Locate the cell with the specified text and output its [X, Y] center coordinate. 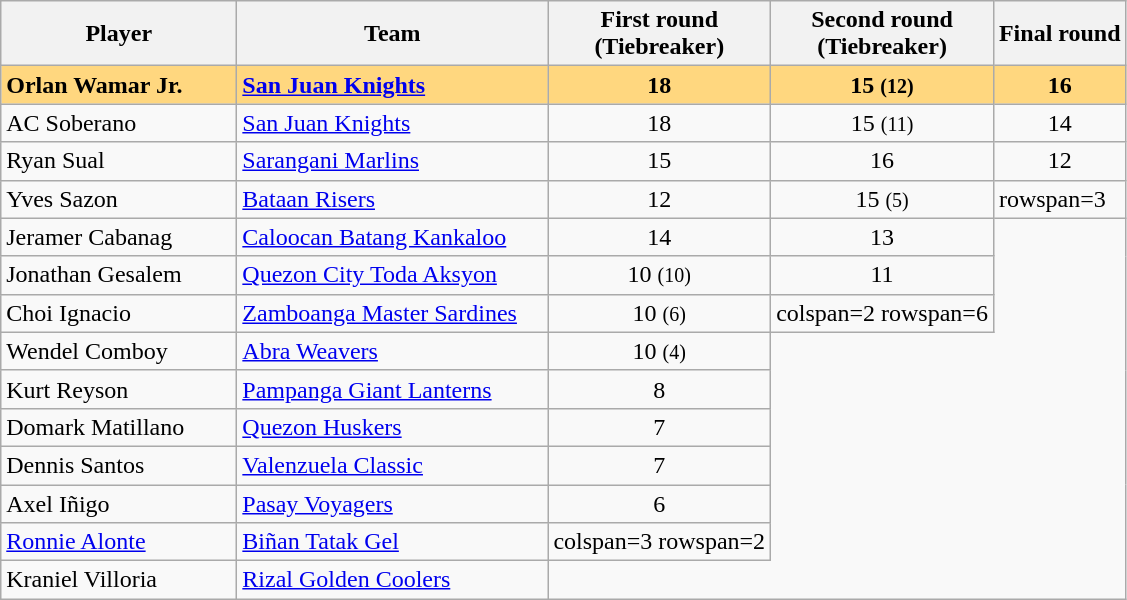
Player [119, 34]
6 [660, 503]
10 (4) [660, 351]
13 [882, 237]
Yves Sazon [119, 199]
Valenzuela Classic [392, 465]
Domark Matillano [119, 427]
15 (12) [882, 85]
Axel Iñigo [119, 503]
rowspan=3 [1060, 199]
AC Soberano [119, 123]
8 [660, 389]
Wendel Comboy [119, 351]
Second round (Tiebreaker) [882, 34]
colspan=3 rowspan=2 [660, 542]
Zamboanga Master Sardines [392, 313]
10 (6) [660, 313]
15 (5) [882, 199]
Jeramer Cabanag [119, 237]
Orlan Wamar Jr. [119, 85]
Ryan Sual [119, 161]
Sarangani Marlins [392, 161]
10 (10) [660, 275]
Dennis Santos [119, 465]
Pasay Voyagers [392, 503]
Bataan Risers [392, 199]
Final round [1060, 34]
colspan=2 rowspan=6 [882, 313]
Team [392, 34]
Ronnie Alonte [119, 542]
Rizal Golden Coolers [392, 580]
Pampanga Giant Lanterns [392, 389]
Biñan Tatak Gel [392, 542]
15 [660, 161]
15 (11) [882, 123]
Jonathan Gesalem [119, 275]
Abra Weavers [392, 351]
Kraniel Villoria [119, 580]
Choi Ignacio [119, 313]
Kurt Reyson [119, 389]
Caloocan Batang Kankaloo [392, 237]
11 [882, 275]
Quezon Huskers [392, 427]
First round (Tiebreaker) [660, 34]
Quezon City Toda Aksyon [392, 275]
